Capture the cell that displays the provided text and extract its (x, y) central coordinate. 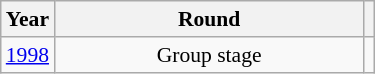
1998 (28, 55)
Year (28, 19)
Round (209, 19)
Group stage (209, 55)
